Return (X, Y) of the center of cell containing provided text 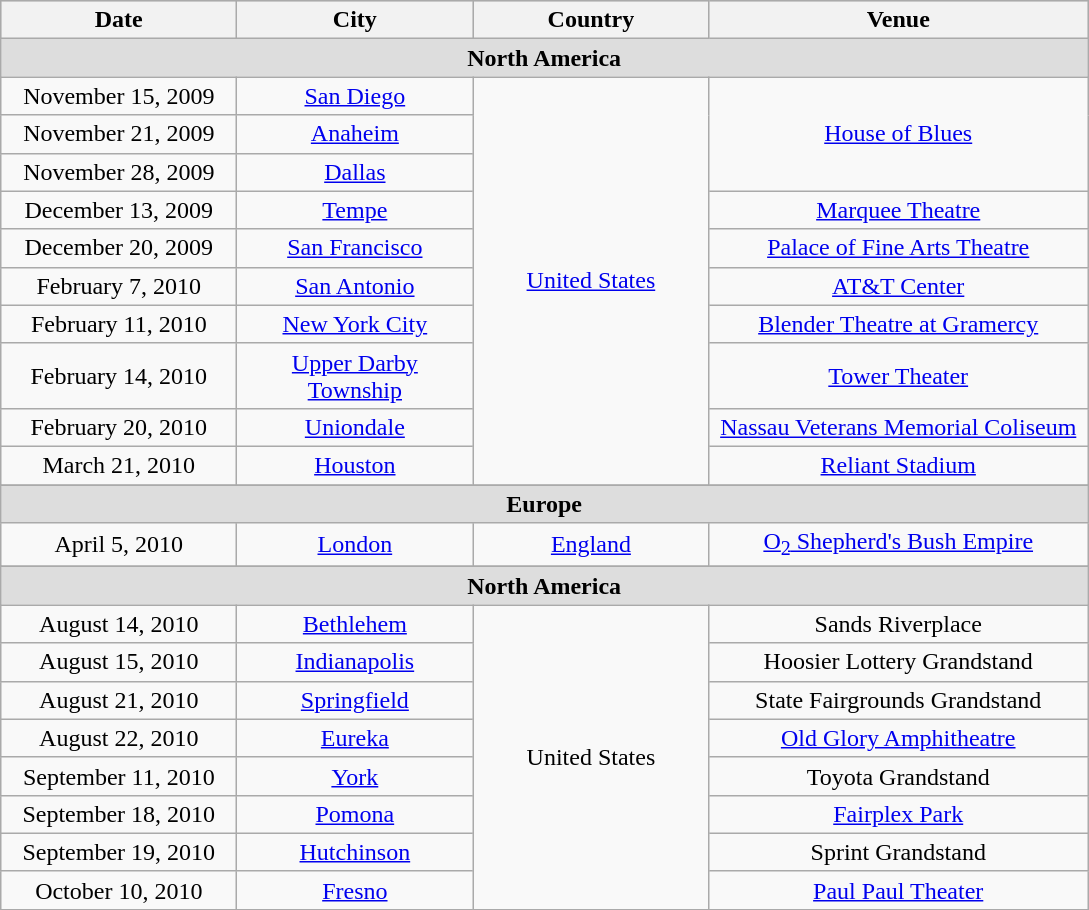
February 20, 2010 (119, 427)
August 15, 2010 (119, 662)
Nassau Veterans Memorial Coliseum (898, 427)
Toyota Grandstand (898, 776)
Sands Riverplace (898, 624)
Indianapolis (355, 662)
February 11, 2010 (119, 324)
Palace of Fine Arts Theatre (898, 248)
Hutchinson (355, 852)
Old Glory Amphitheatre (898, 738)
April 5, 2010 (119, 545)
City (355, 20)
AT&T Center (898, 286)
December 20, 2009 (119, 248)
Springfield (355, 700)
Tempe (355, 210)
England (591, 545)
Uniondale (355, 427)
San Diego (355, 96)
Houston (355, 465)
Fairplex Park (898, 814)
August 22, 2010 (119, 738)
Europe (544, 503)
San Antonio (355, 286)
Sprint Grandstand (898, 852)
Date (119, 20)
Marquee Theatre (898, 210)
Pomona (355, 814)
October 10, 2010 (119, 890)
Hoosier Lottery Grandstand (898, 662)
Reliant Stadium (898, 465)
November 15, 2009 (119, 96)
House of Blues (898, 134)
November 28, 2009 (119, 172)
August 14, 2010 (119, 624)
Anaheim (355, 134)
New York City (355, 324)
State Fairgrounds Grandstand (898, 700)
Paul Paul Theater (898, 890)
September 18, 2010 (119, 814)
August 21, 2010 (119, 700)
Blender Theatre at Gramercy (898, 324)
February 7, 2010 (119, 286)
Venue (898, 20)
Dallas (355, 172)
Eureka (355, 738)
London (355, 545)
March 21, 2010 (119, 465)
York (355, 776)
San Francisco (355, 248)
Country (591, 20)
O2 Shepherd's Bush Empire (898, 545)
February 14, 2010 (119, 376)
Bethlehem (355, 624)
Tower Theater (898, 376)
November 21, 2009 (119, 134)
September 19, 2010 (119, 852)
September 11, 2010 (119, 776)
Upper Darby Township (355, 376)
Fresno (355, 890)
December 13, 2009 (119, 210)
